Return [X, Y] of the center of cell containing provided text 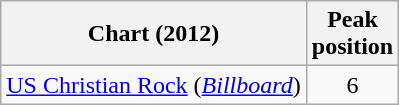
6 [352, 85]
Peakposition [352, 34]
Chart (2012) [154, 34]
US Christian Rock (Billboard) [154, 85]
